Locate the cell with the specified text and output its (X, Y) center coordinate. 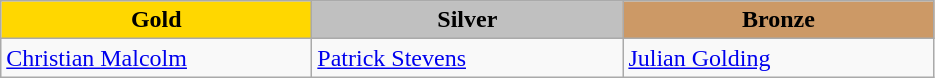
Julian Golding (778, 58)
Patrick Stevens (468, 58)
Bronze (778, 20)
Gold (156, 20)
Silver (468, 20)
Christian Malcolm (156, 58)
